Return the (x, y) coordinate for the center point of the cell that contains the specified text.  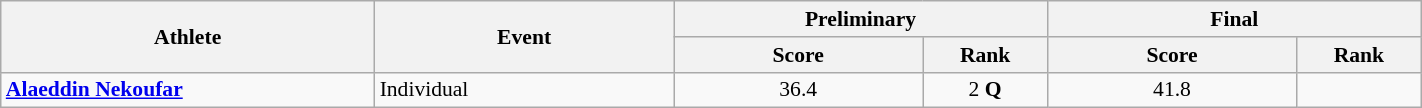
Alaeddin Nekoufar (188, 90)
Final (1234, 19)
Athlete (188, 36)
2 Q (986, 90)
36.4 (798, 90)
Preliminary (861, 19)
41.8 (1172, 90)
Event (524, 36)
Individual (524, 90)
